Locate the cell with the specified text and output its [X, Y] center coordinate. 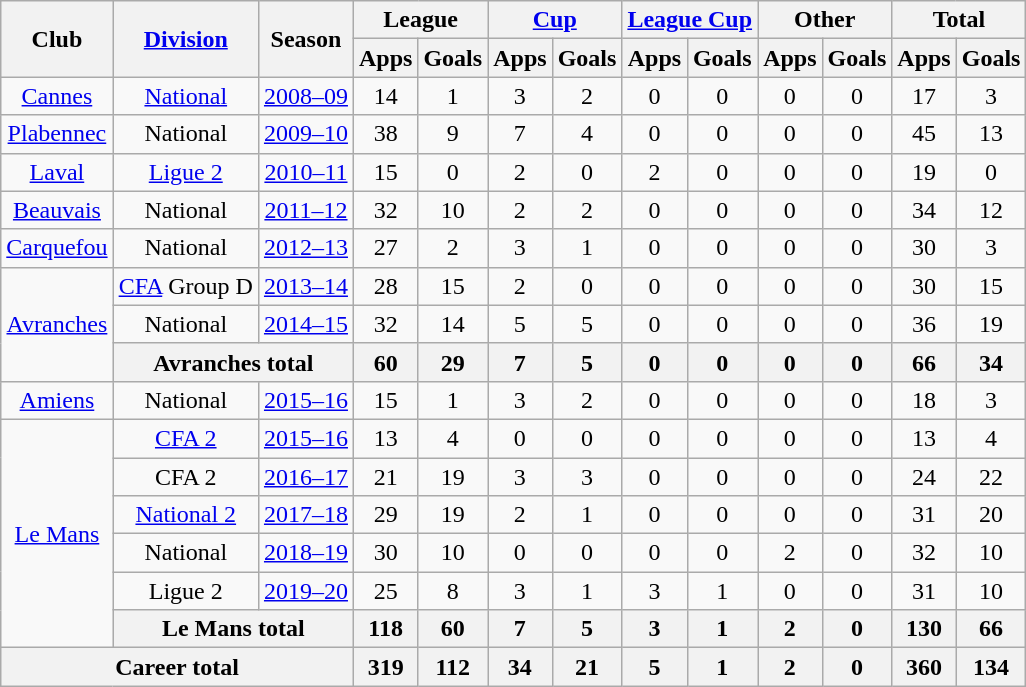
18 [924, 400]
38 [385, 134]
112 [453, 667]
130 [924, 629]
9 [453, 134]
2018–19 [306, 553]
Club [57, 39]
Le Mans [57, 533]
2019–20 [306, 591]
27 [385, 248]
2012–13 [306, 248]
2009–10 [306, 134]
28 [385, 286]
8 [453, 591]
League [420, 20]
2011–12 [306, 210]
Avranches [57, 324]
2014–15 [306, 324]
Season [306, 39]
CFA Group D [186, 286]
118 [385, 629]
360 [924, 667]
2010–11 [306, 172]
25 [385, 591]
Beauvais [57, 210]
2013–14 [306, 286]
20 [991, 515]
Carquefou [57, 248]
Laval [57, 172]
Le Mans total [233, 629]
17 [924, 96]
2016–17 [306, 477]
Other [825, 20]
134 [991, 667]
Division [186, 39]
24 [924, 477]
Amiens [57, 400]
22 [991, 477]
319 [385, 667]
Avranches total [233, 362]
2008–09 [306, 96]
National 2 [186, 515]
2017–18 [306, 515]
Cup [555, 20]
45 [924, 134]
Cannes [57, 96]
Plabennec [57, 134]
Total [959, 20]
36 [924, 324]
12 [991, 210]
League Cup [690, 20]
Career total [178, 667]
